Return the (X, Y) coordinate for the center point of the cell that contains the specified text.  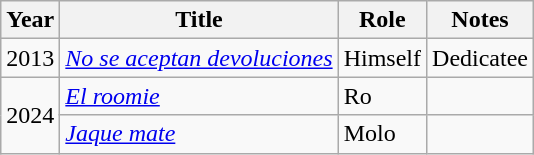
No se aceptan devoluciones (199, 58)
Role (382, 20)
Dedicatee (480, 58)
Notes (480, 20)
Jaque mate (199, 134)
El roomie (199, 96)
Ro (382, 96)
Year (30, 20)
2013 (30, 58)
2024 (30, 115)
Himself (382, 58)
Molo (382, 134)
Title (199, 20)
